For the text-containing cell, return its midpoint in (X, Y) coordinate format. 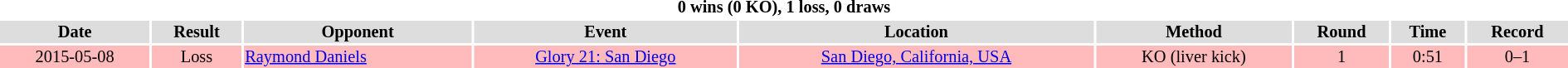
Glory 21: San Diego (606, 56)
Location (916, 32)
1 (1342, 56)
Round (1342, 32)
Result (196, 32)
0–1 (1517, 56)
Opponent (358, 32)
Raymond Daniels (358, 56)
San Diego, California, USA (916, 56)
Loss (196, 56)
2015-05-08 (75, 56)
Date (75, 32)
Time (1428, 32)
Event (606, 32)
Record (1517, 32)
Method (1194, 32)
KO (liver kick) (1194, 56)
0:51 (1428, 56)
